Return the [x, y] coordinate for the center point of the cell that contains the specified text.  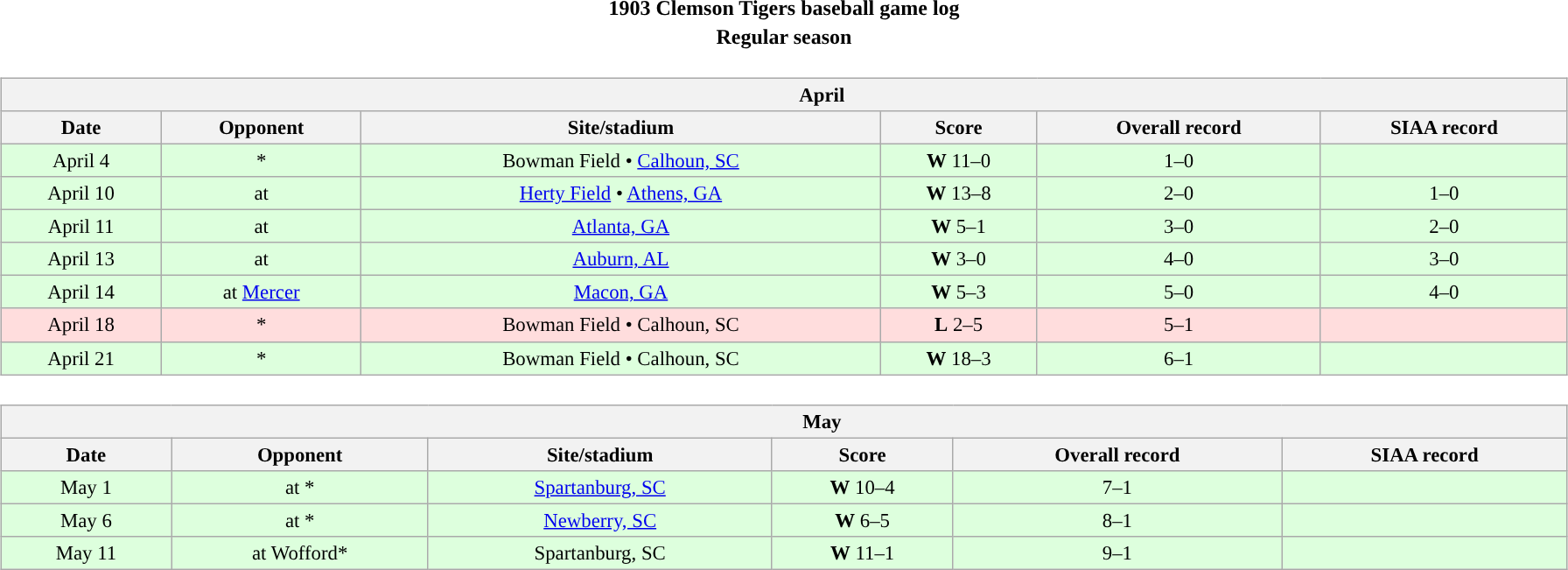
April 13 [81, 259]
W 3–0 [959, 259]
W 10–4 [863, 487]
8–1 [1117, 520]
9–1 [1117, 552]
W 6–5 [863, 520]
L 2–5 [959, 325]
April 4 [81, 160]
W 11–1 [863, 552]
6–1 [1179, 358]
Auburn, AL [621, 259]
7–1 [1117, 487]
W 18–3 [959, 358]
May 1 [86, 487]
April 21 [81, 358]
5–0 [1179, 292]
W 5–1 [959, 227]
at Mercer [262, 292]
Newberry, SC [600, 520]
April 11 [81, 227]
W 5–3 [959, 292]
April 10 [81, 194]
May 6 [86, 520]
W 13–8 [959, 194]
Macon, GA [621, 292]
5–1 [1179, 325]
Atlanta, GA [621, 227]
Herty Field • Athens, GA [621, 194]
April [784, 95]
W 11–0 [959, 160]
May 11 [86, 552]
April 14 [81, 292]
at Wofford* [299, 552]
April 18 [81, 325]
May [784, 421]
